Return the (X, Y) coordinate for the center point of the cell that contains the specified text.  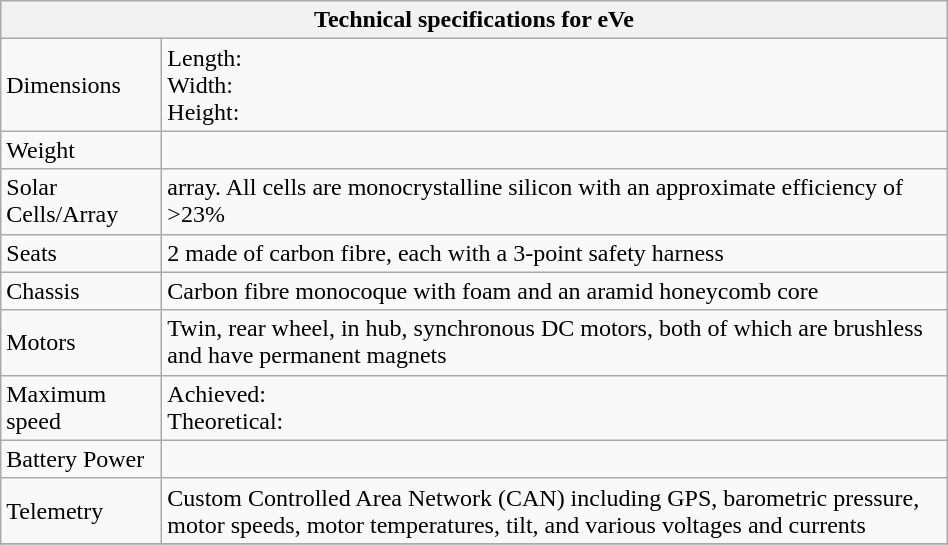
Battery Power (82, 459)
Maximum speed (82, 408)
Technical specifications for eVe (474, 20)
Weight (82, 150)
2 made of carbon fibre, each with a 3-point safety harness (554, 253)
Motors (82, 342)
array. All cells are monocrystalline silicon with an approximate efficiency of >23% (554, 202)
Custom Controlled Area Network (CAN) including GPS, barometric pressure, motor speeds, motor temperatures, tilt, and various voltages and currents (554, 510)
Length: Width: Height: (554, 85)
Seats (82, 253)
Chassis (82, 291)
Telemetry (82, 510)
Dimensions (82, 85)
Achieved: Theoretical: (554, 408)
Carbon fibre monocoque with foam and an aramid honeycomb core (554, 291)
Solar Cells/Array (82, 202)
Twin, rear wheel, in hub, synchronous DC motors, both of which are brushless and have permanent magnets (554, 342)
